Capture the cell that displays the provided text and extract its [x, y] central coordinate. 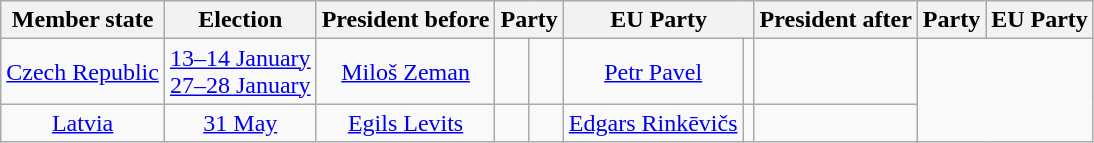
Edgars Rinkēvičs [653, 123]
Egils Levits [406, 123]
President before [406, 20]
Petr Pavel [653, 72]
Czech Republic [83, 72]
Latvia [83, 123]
31 May [240, 123]
13–14 January27–28 January [240, 72]
Member state [83, 20]
Miloš Zeman [406, 72]
President after [836, 20]
Election [240, 20]
